Return the (X, Y) coordinate for the center point of the cell that contains the specified text.  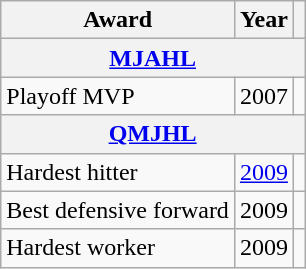
2007 (264, 96)
Hardest hitter (118, 172)
Year (264, 20)
QMJHL (153, 134)
Best defensive forward (118, 210)
Playoff MVP (118, 96)
Hardest worker (118, 248)
MJAHL (153, 58)
Award (118, 20)
